Search for the cell housing the specified text and yield its [x, y] center coordinate. 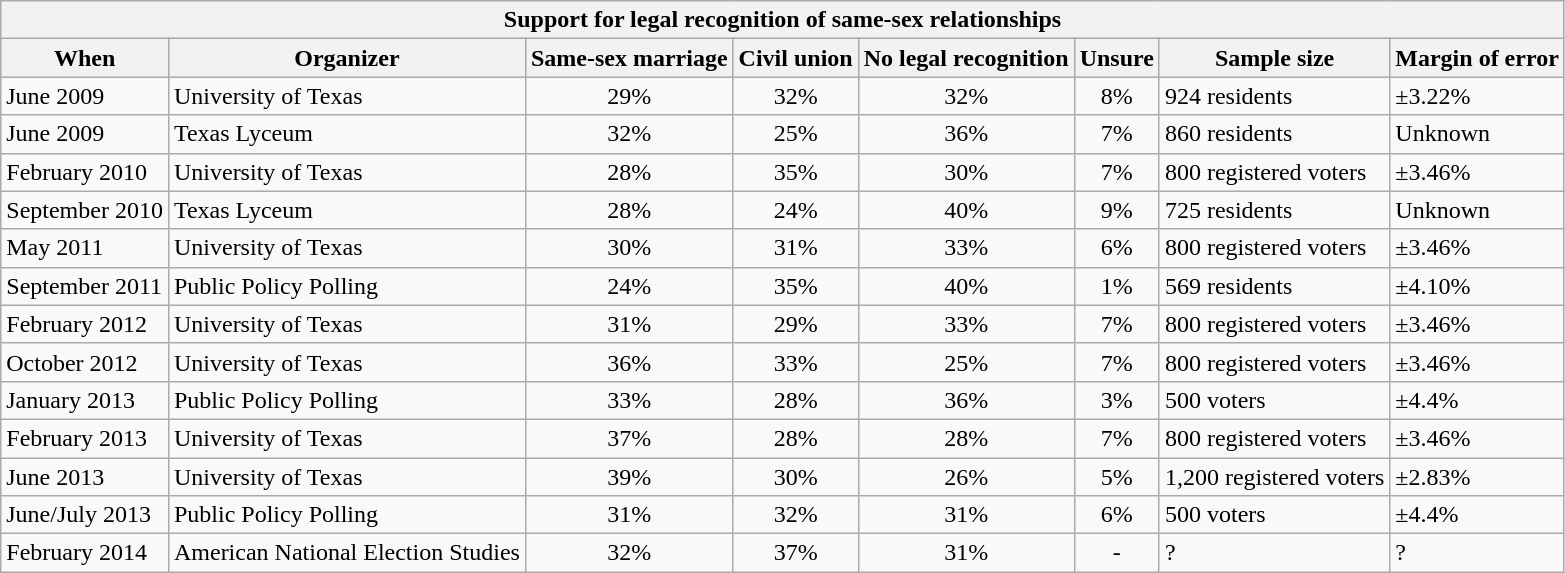
February 2013 [85, 438]
860 residents [1274, 134]
American National Election Studies [346, 553]
Support for legal recognition of same-sex relationships [783, 20]
Organizer [346, 58]
June 2013 [85, 477]
Margin of error [1478, 58]
October 2012 [85, 362]
±2.83% [1478, 477]
9% [1116, 210]
1,200 registered voters [1274, 477]
September 2010 [85, 210]
26% [966, 477]
±4.10% [1478, 286]
February 2012 [85, 324]
When [85, 58]
39% [629, 477]
February 2014 [85, 553]
8% [1116, 96]
725 residents [1274, 210]
June/July 2013 [85, 515]
569 residents [1274, 286]
September 2011 [85, 286]
February 2010 [85, 172]
- [1116, 553]
Same-sex marriage [629, 58]
Unsure [1116, 58]
3% [1116, 400]
No legal recognition [966, 58]
±3.22% [1478, 96]
924 residents [1274, 96]
January 2013 [85, 400]
May 2011 [85, 248]
Sample size [1274, 58]
Civil union [796, 58]
5% [1116, 477]
1% [1116, 286]
